For the text-containing cell, return its midpoint in (X, Y) coordinate format. 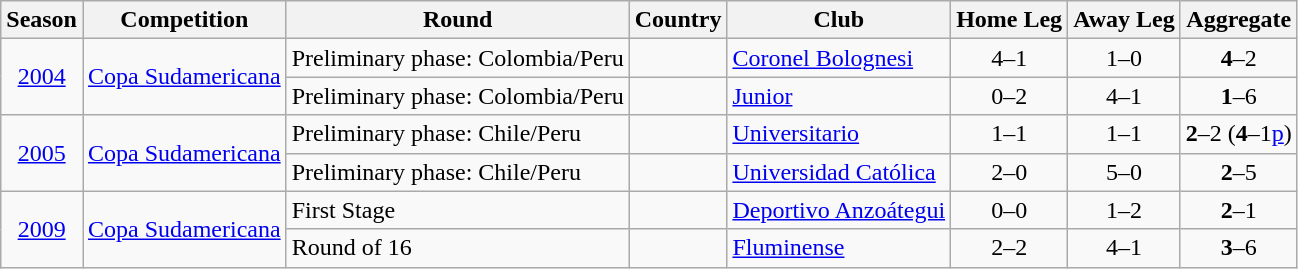
Season (42, 20)
First Stage (458, 210)
Club (839, 20)
2–2 (4–1p) (1238, 134)
4–2 (1238, 58)
1–2 (1124, 210)
2–1 (1238, 210)
Round of 16 (458, 248)
2–0 (1010, 172)
Coronel Bolognesi (839, 58)
Competition (184, 20)
Fluminense (839, 248)
Country (678, 20)
2004 (42, 77)
Junior (839, 96)
Universitario (839, 134)
2–2 (1010, 248)
1–0 (1124, 58)
3–6 (1238, 248)
Aggregate (1238, 20)
Universidad Católica (839, 172)
0–2 (1010, 96)
2009 (42, 229)
1–6 (1238, 96)
Deportivo Anzoátegui (839, 210)
Home Leg (1010, 20)
Away Leg (1124, 20)
0–0 (1010, 210)
2–5 (1238, 172)
Round (458, 20)
5–0 (1124, 172)
2005 (42, 153)
